Pinpoint the cell where the given text exists, returning its (X, Y) midpoint coordinate. 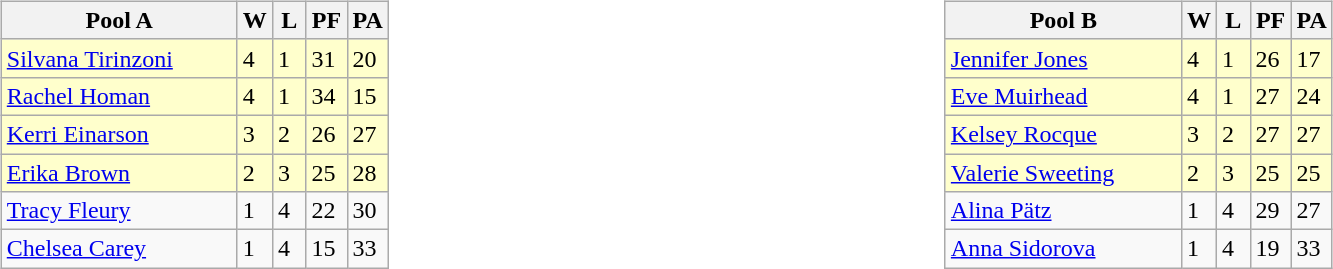
Alina Pätz (1063, 211)
31 (326, 58)
34 (326, 96)
17 (1312, 58)
29 (1270, 211)
20 (368, 58)
Rachel Homan (119, 96)
Erika Brown (119, 173)
Eve Muirhead (1063, 96)
Valerie Sweeting (1063, 173)
28 (368, 173)
Anna Sidorova (1063, 249)
Pool A (119, 20)
19 (1270, 249)
Pool B (1063, 20)
Tracy Fleury (119, 211)
22 (326, 211)
Silvana Tirinzoni (119, 58)
Jennifer Jones (1063, 58)
Chelsea Carey (119, 249)
24 (1312, 96)
Kerri Einarson (119, 134)
Kelsey Rocque (1063, 134)
30 (368, 211)
